Extract the (x, y) coordinate from the center of the cell holding the provided text.  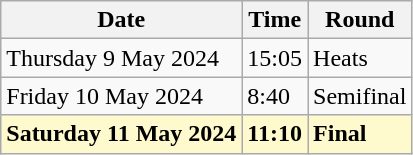
15:05 (275, 58)
Round (360, 20)
Heats (360, 58)
Thursday 9 May 2024 (122, 58)
Saturday 11 May 2024 (122, 134)
Final (360, 134)
8:40 (275, 96)
Semifinal (360, 96)
11:10 (275, 134)
Time (275, 20)
Friday 10 May 2024 (122, 96)
Date (122, 20)
